Scan for the cell matching the given text and deliver its [X, Y] coordinate at center. 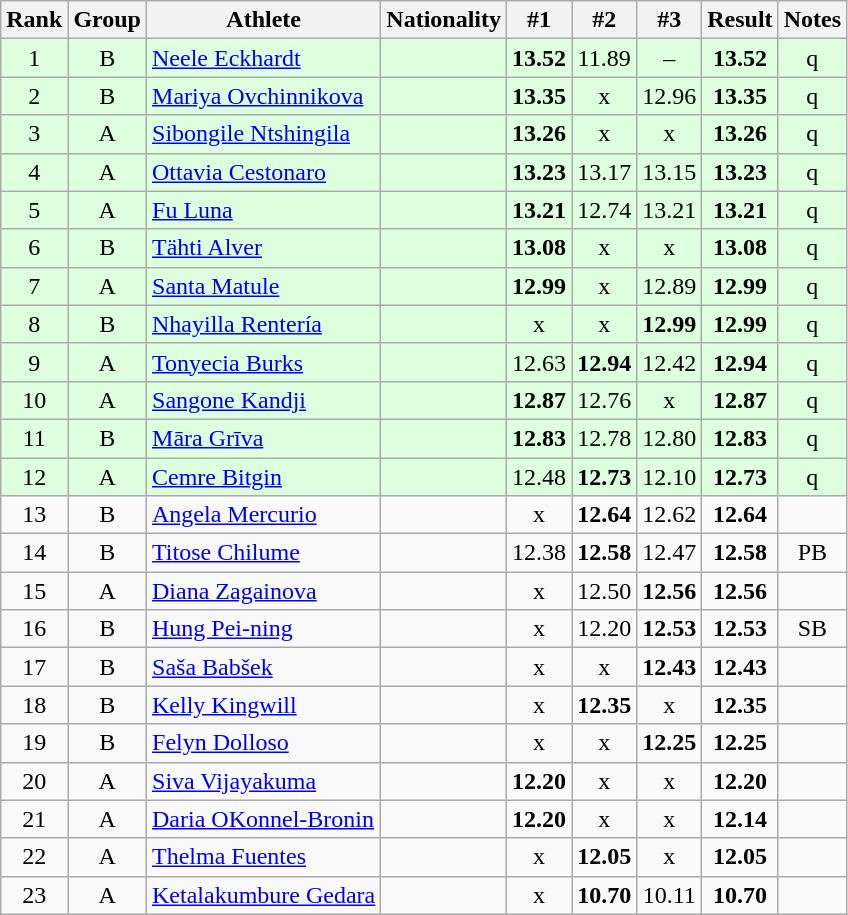
12.74 [604, 210]
Rank [34, 20]
Titose Chilume [264, 553]
Diana Zagainova [264, 591]
10.11 [670, 895]
Felyn Dolloso [264, 743]
PB [812, 553]
Mariya Ovchinnikova [264, 96]
12.78 [604, 438]
Tähti Alver [264, 248]
Notes [812, 20]
Saša Babšek [264, 667]
13.17 [604, 172]
Daria OKonnel-Bronin [264, 819]
21 [34, 819]
#1 [540, 20]
Ottavia Cestonaro [264, 172]
4 [34, 172]
10 [34, 400]
12.63 [540, 362]
12.38 [540, 553]
3 [34, 134]
13.15 [670, 172]
Nationality [444, 20]
12.76 [604, 400]
#2 [604, 20]
SB [812, 629]
12.14 [740, 819]
12.89 [670, 286]
#3 [670, 20]
17 [34, 667]
12.42 [670, 362]
Cemre Bitgin [264, 477]
12.80 [670, 438]
12.50 [604, 591]
Athlete [264, 20]
23 [34, 895]
14 [34, 553]
5 [34, 210]
16 [34, 629]
Sibongile Ntshingila [264, 134]
Nhayilla Rentería [264, 324]
Fu Luna [264, 210]
Neele Eckhardt [264, 58]
13 [34, 515]
Group [108, 20]
Santa Matule [264, 286]
15 [34, 591]
Angela Mercurio [264, 515]
11 [34, 438]
20 [34, 781]
2 [34, 96]
1 [34, 58]
Siva Vijayakuma [264, 781]
Māra Grīva [264, 438]
Tonyecia Burks [264, 362]
12.48 [540, 477]
12.10 [670, 477]
12.47 [670, 553]
Sangone Kandji [264, 400]
– [670, 58]
12 [34, 477]
Hung Pei-ning [264, 629]
Ketalakumbure Gedara [264, 895]
12.96 [670, 96]
11.89 [604, 58]
8 [34, 324]
22 [34, 857]
7 [34, 286]
19 [34, 743]
12.62 [670, 515]
Kelly Kingwill [264, 705]
Thelma Fuentes [264, 857]
9 [34, 362]
6 [34, 248]
Result [740, 20]
18 [34, 705]
